Detect which cell encompasses the target text, then output its [x, y] center coordinate. 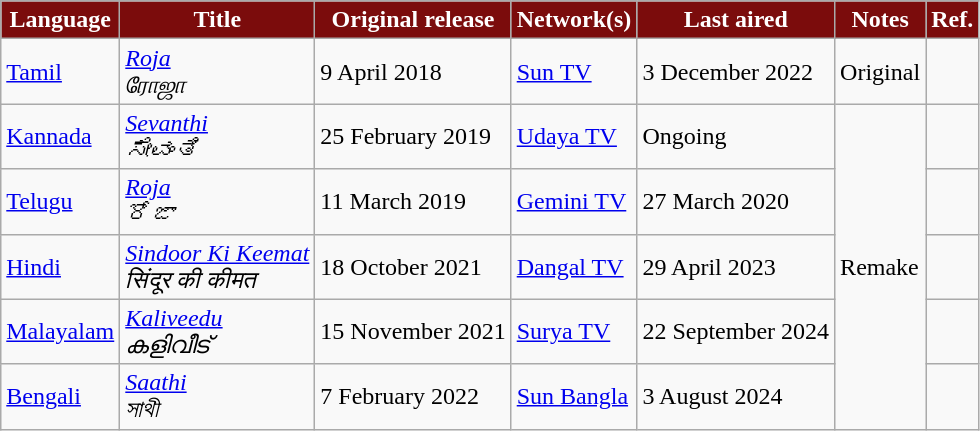
Gemini TV [574, 202]
Sun Bangla [574, 396]
Original [880, 72]
15 November 2021 [413, 332]
22 September 2024 [736, 332]
29 April 2023 [736, 266]
Language [60, 20]
Hindi [60, 266]
Tamil [60, 72]
Ongoing [736, 136]
Notes [880, 20]
Saathi সাথী [218, 396]
Sevanthi ಸೇವಂತಿ [218, 136]
Network(s) [574, 20]
Title [218, 20]
Telugu [60, 202]
Original release [413, 20]
18 October 2021 [413, 266]
Sindoor Ki Keemat सिंदूर की कीमत [218, 266]
9 April 2018 [413, 72]
Roja ரோஜா [218, 72]
3 August 2024 [736, 396]
Udaya TV [574, 136]
Last aired [736, 20]
Ref. [952, 20]
27 March 2020 [736, 202]
25 February 2019 [413, 136]
Dangal TV [574, 266]
Roja రోజా [218, 202]
Malayalam [60, 332]
11 March 2019 [413, 202]
Sun TV [574, 72]
Remake [880, 266]
Kaliveedu കളിവീട് [218, 332]
Bengali [60, 396]
7 February 2022 [413, 396]
Kannada [60, 136]
Surya TV [574, 332]
3 December 2022 [736, 72]
